Locate the cell with the specified text and output its [X, Y] center coordinate. 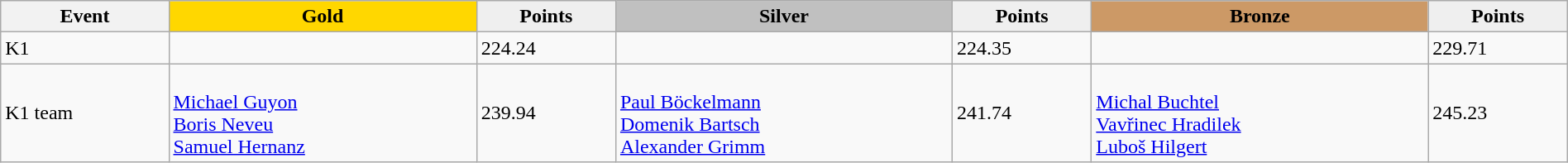
Event [84, 17]
Michal BuchtelVavřinec HradilekLuboš Hilgert [1260, 113]
K1 team [84, 113]
224.35 [1021, 48]
K1 [84, 48]
Gold [323, 17]
Bronze [1260, 17]
245.23 [1498, 113]
Michael GuyonBoris NeveuSamuel Hernanz [323, 113]
239.94 [546, 113]
Paul BöckelmannDomenik BartschAlexander Grimm [784, 113]
224.24 [546, 48]
Silver [784, 17]
241.74 [1021, 113]
229.71 [1498, 48]
